Capture the cell that displays the provided text and extract its [X, Y] central coordinate. 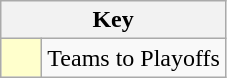
Key [114, 20]
Teams to Playoffs [134, 58]
